Extract the [x, y] coordinate from the center of the cell holding the provided text.  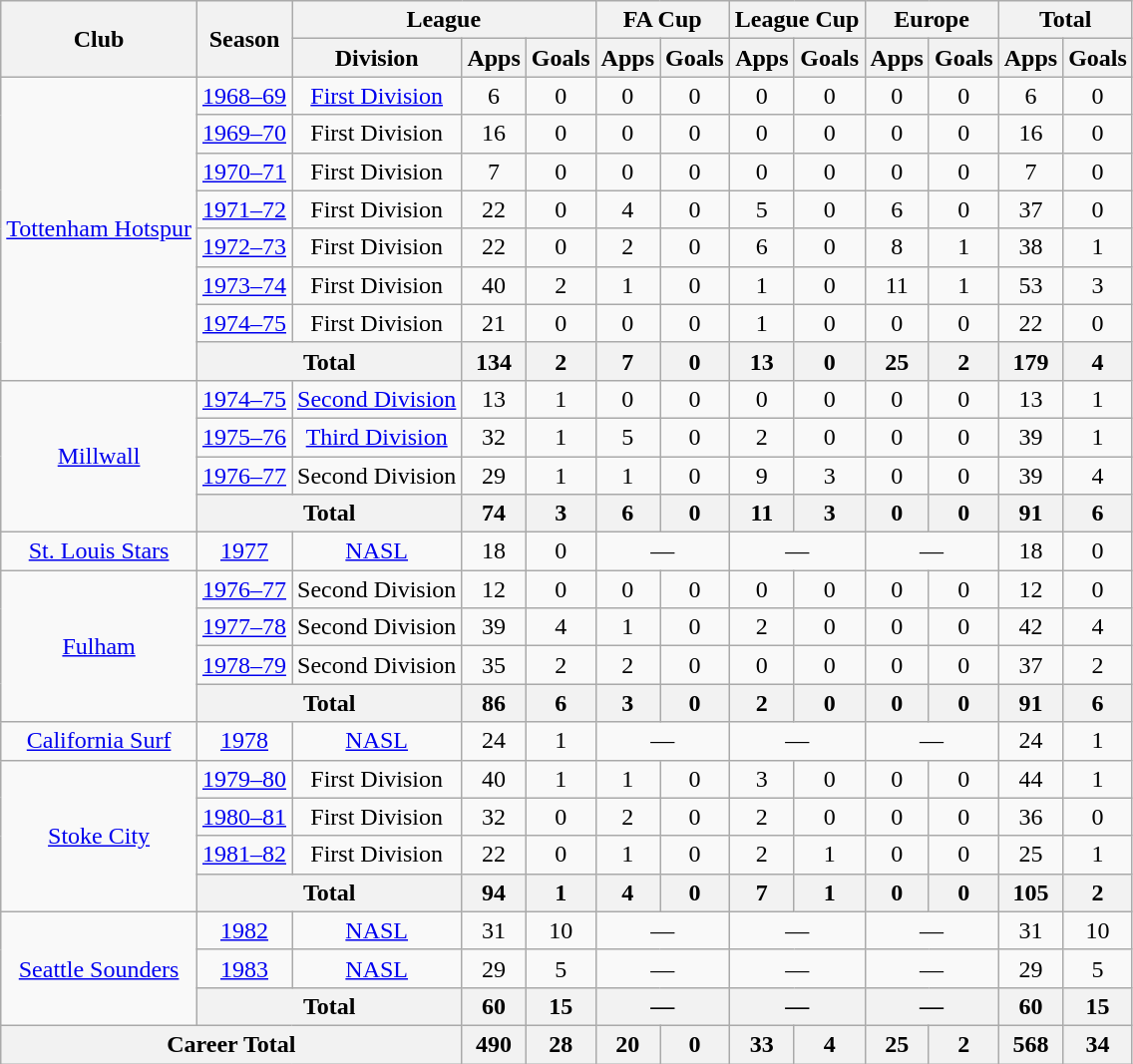
33 [762, 1044]
Third Division [376, 437]
League Cup [797, 20]
34 [1098, 1044]
Division [376, 58]
1977 [243, 551]
St. Louis Stars [100, 551]
36 [1030, 817]
38 [1030, 247]
490 [494, 1044]
Seattle Sounders [100, 968]
1977–78 [243, 627]
1975–76 [243, 437]
1983 [243, 968]
1969–70 [243, 134]
86 [494, 703]
1982 [243, 930]
568 [1030, 1044]
Tottenham Hotspur [100, 228]
Stoke City [100, 836]
1972–73 [243, 247]
9 [762, 476]
FA Cup [662, 20]
35 [494, 665]
1973–74 [243, 285]
Fulham [100, 646]
20 [627, 1044]
California Surf [100, 741]
Europe [932, 20]
44 [1030, 779]
42 [1030, 627]
Career Total [231, 1044]
134 [494, 361]
1979–80 [243, 779]
1971–72 [243, 209]
1968–69 [243, 96]
Club [100, 39]
94 [494, 892]
1980–81 [243, 817]
21 [494, 323]
1978 [243, 741]
1978–79 [243, 665]
1970–71 [243, 172]
105 [1030, 892]
1981–82 [243, 855]
179 [1030, 361]
8 [897, 247]
Millwall [100, 456]
Season [243, 39]
74 [494, 514]
53 [1030, 285]
League [443, 20]
28 [561, 1044]
